Pinpoint the cell where the given text exists, returning its [x, y] midpoint coordinate. 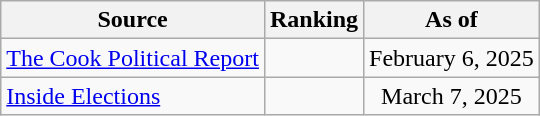
Ranking [314, 20]
Inside Elections [133, 96]
Source [133, 20]
March 7, 2025 [452, 96]
February 6, 2025 [452, 58]
As of [452, 20]
The Cook Political Report [133, 58]
